For the text-containing cell, return its midpoint in (x, y) coordinate format. 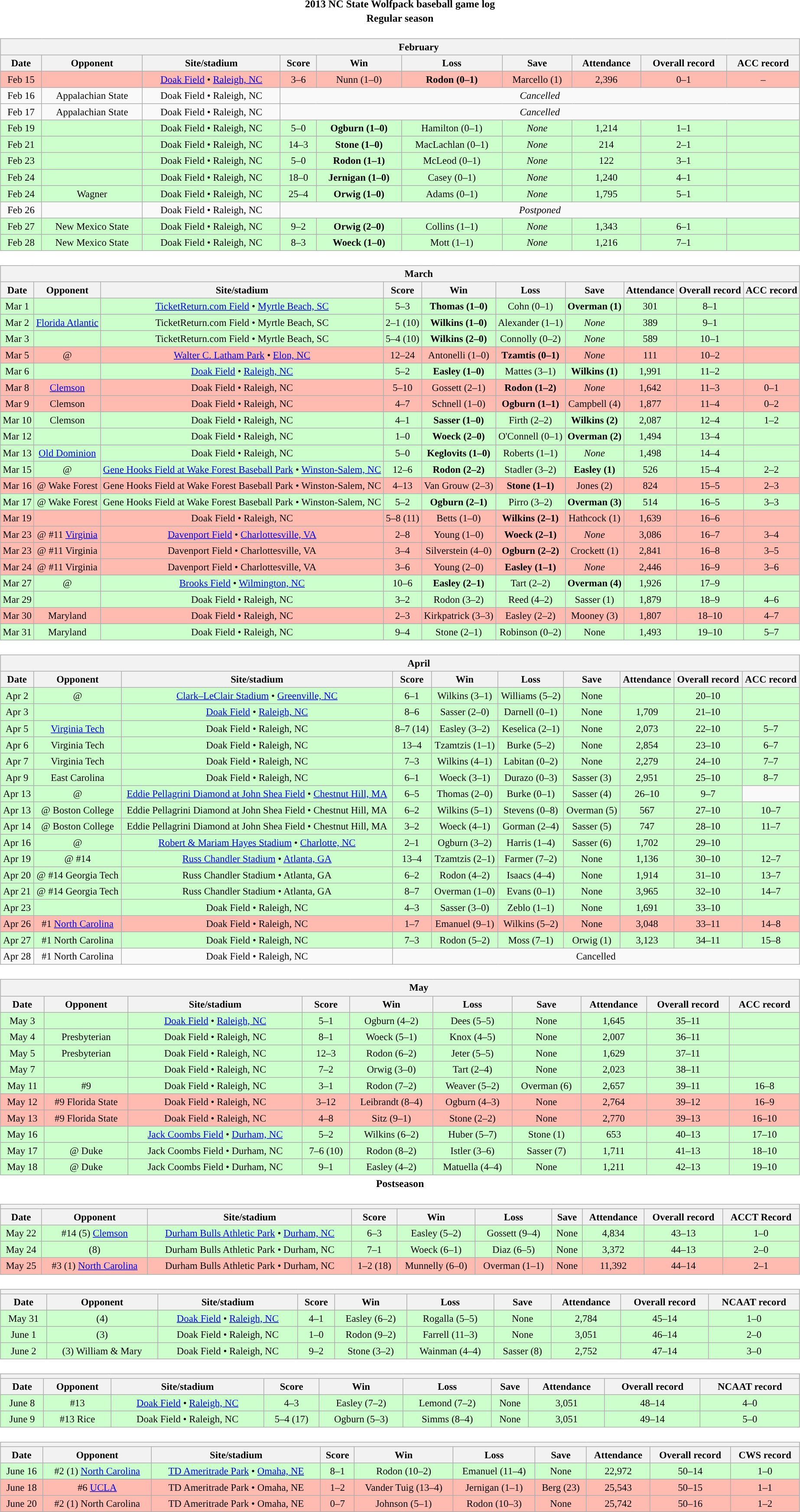
Jones (2) (595, 485)
Lemond (7–2) (447, 1403)
Moss (7–1) (530, 940)
7–6 (10) (326, 1151)
Keselica (2–1) (530, 728)
– (763, 79)
Munnelly (6–0) (436, 1266)
Roberts (1–1) (530, 453)
14–8 (771, 924)
Overman (4) (595, 583)
Rodon (1–2) (530, 388)
Stone (1) (546, 1135)
22–10 (708, 728)
5–4 (10) (403, 339)
Farmer (7–2) (530, 859)
9–7 (708, 793)
1,136 (647, 859)
16–5 (710, 502)
May 3 (23, 1021)
Woeck (6–1) (436, 1250)
20–10 (708, 696)
Mar 16 (17, 485)
Feb 27 (21, 226)
589 (650, 339)
1–2 (18) (374, 1266)
May 18 (23, 1167)
2,784 (586, 1318)
214 (606, 145)
50–16 (690, 1504)
Mar 12 (17, 436)
Stevens (0–8) (530, 810)
44–13 (683, 1250)
3,048 (647, 924)
Easley (3–2) (465, 728)
Betts (1–0) (459, 518)
Mott (1–1) (452, 242)
111 (650, 355)
Sitz (9–1) (391, 1118)
Woeck (4–1) (465, 826)
Woeck (5–1) (391, 1037)
8–7 (14) (412, 728)
Jernigan (1–0) (359, 177)
1,795 (606, 194)
15–5 (710, 485)
1,498 (650, 453)
(3) William & Mary (102, 1351)
18–9 (710, 599)
#9 (86, 1086)
Mar 2 (17, 322)
Apr 28 (17, 956)
Tzamtis (0–1) (530, 355)
Overman (5) (592, 810)
Old Dominion (67, 453)
June 18 (22, 1488)
Tart (2–4) (472, 1069)
1,639 (650, 518)
June 2 (23, 1351)
Rodon (3–2) (459, 599)
40–13 (688, 1135)
43–13 (683, 1233)
Ogburn (4–3) (472, 1102)
11,392 (614, 1266)
39–12 (688, 1102)
1,629 (614, 1053)
Wilkins (6–2) (391, 1135)
Crockett (1) (595, 551)
3,372 (614, 1250)
17–10 (764, 1135)
526 (650, 469)
50–15 (690, 1488)
Orwig (1–0) (359, 194)
37–11 (688, 1053)
June 16 (22, 1471)
Isaacs (4–4) (530, 875)
2,841 (650, 551)
14–3 (299, 145)
Apr 14 (17, 826)
36–11 (688, 1037)
Wilkins (1) (595, 371)
39–13 (688, 1118)
Evans (0–1) (530, 891)
1,494 (650, 436)
Reed (4–2) (530, 599)
Zeblo (1–1) (530, 908)
Tzamtzis (2–1) (465, 859)
3–0 (754, 1351)
11–3 (710, 388)
Williams (5–2) (530, 696)
28–10 (708, 826)
CWS record (765, 1455)
May 24 (21, 1250)
Sasser (8) (523, 1351)
23–10 (708, 745)
Pirro (3–2) (530, 502)
25,543 (618, 1488)
Ogburn (4–2) (391, 1021)
4–0 (750, 1403)
1,702 (647, 842)
Robinson (0–2) (530, 632)
1,216 (606, 242)
1,211 (614, 1167)
1,991 (650, 371)
2–8 (403, 534)
Easley (2–2) (530, 616)
Clark–LeClair Stadium • Greenville, NC (257, 696)
Mar 15 (17, 469)
653 (614, 1135)
Mattes (3–1) (530, 371)
Easley (2–1) (459, 583)
Tzamtzis (1–1) (465, 745)
Woeck (1–0) (359, 242)
8–6 (412, 712)
Stone (2–1) (459, 632)
Mar 30 (17, 616)
Weaver (5–2) (472, 1086)
#14 (5) Clemson (94, 1233)
Stadler (3–2) (530, 469)
6–5 (412, 793)
Wilkins (4–1) (465, 761)
41–13 (688, 1151)
Sasser (6) (592, 842)
Sasser (1–0) (459, 420)
Apr 27 (17, 940)
Rodon (10–2) (404, 1471)
Gossett (9–4) (514, 1233)
(3) (102, 1334)
17–9 (710, 583)
Mooney (3) (595, 616)
May 11 (23, 1086)
Florida Atlantic (67, 322)
4,834 (614, 1233)
46–14 (665, 1334)
Feb 16 (21, 96)
Sasser (3) (592, 777)
25–10 (708, 777)
5–10 (403, 388)
1,879 (650, 599)
McLeod (0–1) (452, 161)
Apr 19 (17, 859)
Apr 23 (17, 908)
27–10 (708, 810)
10–7 (771, 810)
2–1 (10) (403, 322)
Mar 3 (17, 339)
824 (650, 485)
0–7 (338, 1504)
Overman (6) (546, 1086)
May 17 (23, 1151)
Rodon (6–2) (391, 1053)
8–3 (299, 242)
Simms (8–4) (447, 1419)
13–7 (771, 875)
Sasser (2–0) (465, 712)
March (400, 273)
1,214 (606, 128)
Orwig (2–0) (359, 226)
2,279 (647, 761)
4–8 (326, 1118)
Wagner (92, 194)
Woeck (3–1) (465, 777)
10–1 (710, 339)
2,854 (647, 745)
1,711 (614, 1151)
Gossett (2–1) (459, 388)
Easley (6–2) (371, 1318)
22,972 (618, 1471)
Stone (1–1) (530, 485)
Diaz (6–5) (514, 1250)
1,343 (606, 226)
5–4 (17) (291, 1419)
39–11 (688, 1086)
42–13 (688, 1167)
Sasser (7) (546, 1151)
Stone (2–2) (472, 1118)
9–4 (403, 632)
Thomas (1–0) (459, 306)
12–3 (326, 1053)
1,493 (650, 632)
50–14 (690, 1471)
2–2 (771, 469)
Overman (1–0) (465, 891)
Ogburn (3–2) (465, 842)
389 (650, 322)
Adams (0–1) (452, 194)
21–10 (708, 712)
Rodon (10–3) (494, 1504)
Nunn (1–0) (359, 79)
25,742 (618, 1504)
Easley (1) (595, 469)
Emanuel (11–4) (494, 1471)
Mar 6 (17, 371)
May 22 (21, 1233)
Apr 5 (17, 728)
June 9 (22, 1419)
Mar 29 (17, 599)
Harris (1–4) (530, 842)
4–13 (403, 485)
1,877 (650, 404)
1,645 (614, 1021)
May 12 (23, 1102)
33–11 (708, 924)
12–4 (710, 420)
Hathcock (1) (595, 518)
#6 UCLA (97, 1488)
12–6 (403, 469)
Sasser (3–0) (465, 908)
Young (1–0) (459, 534)
15–4 (710, 469)
Sasser (5) (592, 826)
26–10 (647, 793)
Kirkpatrick (3–3) (459, 616)
Rodon (7–2) (391, 1086)
East Carolina (78, 777)
49–14 (653, 1419)
3,965 (647, 891)
Feb 26 (21, 210)
1,709 (647, 712)
May 13 (23, 1118)
Berg (23) (561, 1488)
2,764 (614, 1102)
Schnell (1–0) (459, 404)
Apr 7 (17, 761)
Walter C. Latham Park • Elon, NC (242, 355)
30–10 (708, 859)
@ #14 (78, 859)
Johnson (5–1) (404, 1504)
Mar 17 (17, 502)
Easley (4–2) (391, 1167)
ACCT Record (761, 1217)
Feb 15 (21, 79)
Wainman (4–4) (451, 1351)
Collins (1–1) (452, 226)
514 (650, 502)
Mar 10 (17, 420)
Mar 5 (17, 355)
June 8 (22, 1403)
Apr 9 (17, 777)
May 31 (23, 1318)
Feb 19 (21, 128)
Thomas (2–0) (465, 793)
33–10 (708, 908)
Wilkins (2–1) (530, 518)
1,691 (647, 908)
Woeck (2–1) (530, 534)
#13 (77, 1403)
5–3 (403, 306)
7–7 (771, 761)
Cohn (0–1) (530, 306)
Orwig (1) (592, 940)
2,951 (647, 777)
14–7 (771, 891)
31–10 (708, 875)
Jeter (5–5) (472, 1053)
#3 (1) North Carolina (94, 1266)
32–10 (708, 891)
Brooks Field • Wilmington, NC (242, 583)
Mar 9 (17, 404)
1,807 (650, 616)
Apr 2 (17, 696)
3–3 (771, 502)
Ogburn (2–1) (459, 502)
Wilkins (2) (595, 420)
Hamilton (0–1) (452, 128)
Emanuel (9–1) (465, 924)
Sasser (4) (592, 793)
Firth (2–2) (530, 420)
Burke (0–1) (530, 793)
(8) (94, 1250)
Vander Tuig (13–4) (404, 1488)
June 20 (22, 1504)
Overman (1) (595, 306)
Jernigan (1–1) (494, 1488)
Ogburn (1–0) (359, 128)
12–24 (403, 355)
567 (647, 810)
3,123 (647, 940)
Antonelli (1–0) (459, 355)
2,007 (614, 1037)
Feb 23 (21, 161)
Sasser (1) (595, 599)
Apr 6 (17, 745)
Young (2–0) (459, 567)
14–4 (710, 453)
48–14 (653, 1403)
Istler (3–6) (472, 1151)
Ogburn (5–3) (361, 1419)
Easley (7–2) (361, 1403)
Feb 17 (21, 112)
301 (650, 306)
11–4 (710, 404)
Burke (5–2) (530, 745)
16–7 (710, 534)
1,914 (647, 875)
Ogburn (2–2) (530, 551)
4–6 (771, 599)
25–4 (299, 194)
Apr 21 (17, 891)
Wilkins (1–0) (459, 322)
Mar 24 (17, 567)
2,396 (606, 79)
0–2 (771, 404)
2,023 (614, 1069)
Labitan (0–2) (530, 761)
2,752 (586, 1351)
10–6 (403, 583)
O'Connell (0–1) (530, 436)
Rodon (9–2) (371, 1334)
June 1 (23, 1334)
5–8 (11) (403, 518)
Rodon (5–2) (465, 940)
Mar 31 (17, 632)
Orwig (3–0) (391, 1069)
Feb 28 (21, 242)
38–11 (688, 1069)
May 4 (23, 1037)
Mar 1 (17, 306)
2,770 (614, 1118)
Rodon (0–1) (452, 79)
Apr 3 (17, 712)
Overman (3) (595, 502)
3–12 (326, 1102)
Stone (1–0) (359, 145)
Knox (4–5) (472, 1037)
May 16 (23, 1135)
Leibrandt (8–4) (391, 1102)
Apr 26 (17, 924)
Postponed (540, 210)
MacLachlan (0–1) (452, 145)
Wilkins (3–1) (465, 696)
Rodon (1–1) (359, 161)
Connolly (0–2) (530, 339)
Casey (0–1) (452, 177)
29–10 (708, 842)
Mar 19 (17, 518)
16–10 (764, 1118)
35–11 (688, 1021)
Woeck (2–0) (459, 436)
1,240 (606, 177)
Rodon (2–2) (459, 469)
Marcello (1) (537, 79)
6–7 (771, 745)
Apr 16 (17, 842)
Silverstein (4–0) (459, 551)
Matuella (4–4) (472, 1167)
45–14 (665, 1318)
47–14 (665, 1351)
Mar 8 (17, 388)
747 (647, 826)
Alexander (1–1) (530, 322)
Tart (2–2) (530, 583)
12–7 (771, 859)
Rodon (8–2) (391, 1151)
Van Grouw (2–3) (459, 485)
Ogburn (1–1) (530, 404)
2,657 (614, 1086)
10–2 (710, 355)
April (400, 663)
3,086 (650, 534)
Rogalla (5–5) (451, 1318)
Darnell (0–1) (530, 712)
February (400, 47)
Stone (3–2) (371, 1351)
15–8 (771, 940)
Wilkins (2–0) (459, 339)
Robert & Mariam Hayes Stadium • Charlotte, NC (257, 842)
34–11 (708, 940)
#13 Rice (77, 1419)
2,073 (647, 728)
7–2 (326, 1069)
24–10 (708, 761)
3–5 (771, 551)
Wilkins (5–2) (530, 924)
May 7 (23, 1069)
May 5 (23, 1053)
Durazo (0–3) (530, 777)
May (400, 988)
11–2 (710, 371)
2,446 (650, 567)
Mar 27 (17, 583)
44–14 (683, 1266)
Keglovits (1–0) (459, 453)
Overman (2) (595, 436)
1,926 (650, 583)
Campbell (4) (595, 404)
1,642 (650, 388)
Apr 20 (17, 875)
6–3 (374, 1233)
Feb 21 (21, 145)
2,087 (650, 420)
(4) (102, 1318)
Mar 13 (17, 453)
Easley (5–2) (436, 1233)
May 25 (21, 1266)
Overman (1–1) (514, 1266)
122 (606, 161)
11–7 (771, 826)
18–0 (299, 177)
Gorman (2–4) (530, 826)
Farrell (11–3) (451, 1334)
Wilkins (5–1) (465, 810)
Dees (5–5) (472, 1021)
Rodon (4–2) (465, 875)
Easley (1–1) (530, 567)
Easley (1–0) (459, 371)
Huber (5–7) (472, 1135)
16–6 (710, 518)
1–7 (412, 924)
